Return the (x, y) coordinate for the center point of the cell that contains the specified text.  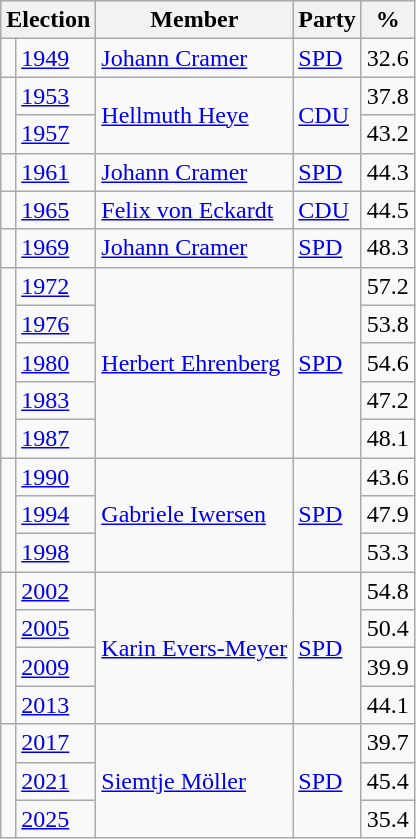
32.6 (388, 58)
Member (194, 20)
53.8 (388, 324)
Gabriele Iwersen (194, 515)
50.4 (388, 629)
2005 (56, 629)
2017 (56, 743)
1953 (56, 96)
48.3 (388, 248)
1980 (56, 362)
Election (48, 20)
48.1 (388, 438)
45.4 (388, 781)
2021 (56, 781)
43.6 (388, 477)
Hellmuth Heye (194, 115)
44.1 (388, 705)
1987 (56, 438)
37.8 (388, 96)
2009 (56, 667)
2013 (56, 705)
% (388, 20)
39.9 (388, 667)
57.2 (388, 286)
44.3 (388, 172)
1949 (56, 58)
2025 (56, 819)
47.2 (388, 400)
1998 (56, 553)
1994 (56, 515)
1990 (56, 477)
1957 (56, 134)
53.3 (388, 553)
1969 (56, 248)
1965 (56, 210)
2002 (56, 591)
43.2 (388, 134)
1976 (56, 324)
39.7 (388, 743)
47.9 (388, 515)
Siemtje Möller (194, 781)
54.6 (388, 362)
54.8 (388, 591)
1972 (56, 286)
44.5 (388, 210)
Party (327, 20)
Karin Evers-Meyer (194, 648)
Felix von Eckardt (194, 210)
35.4 (388, 819)
Herbert Ehrenberg (194, 362)
1983 (56, 400)
1961 (56, 172)
